Return the [x, y] coordinate for the center point of the cell that contains the specified text.  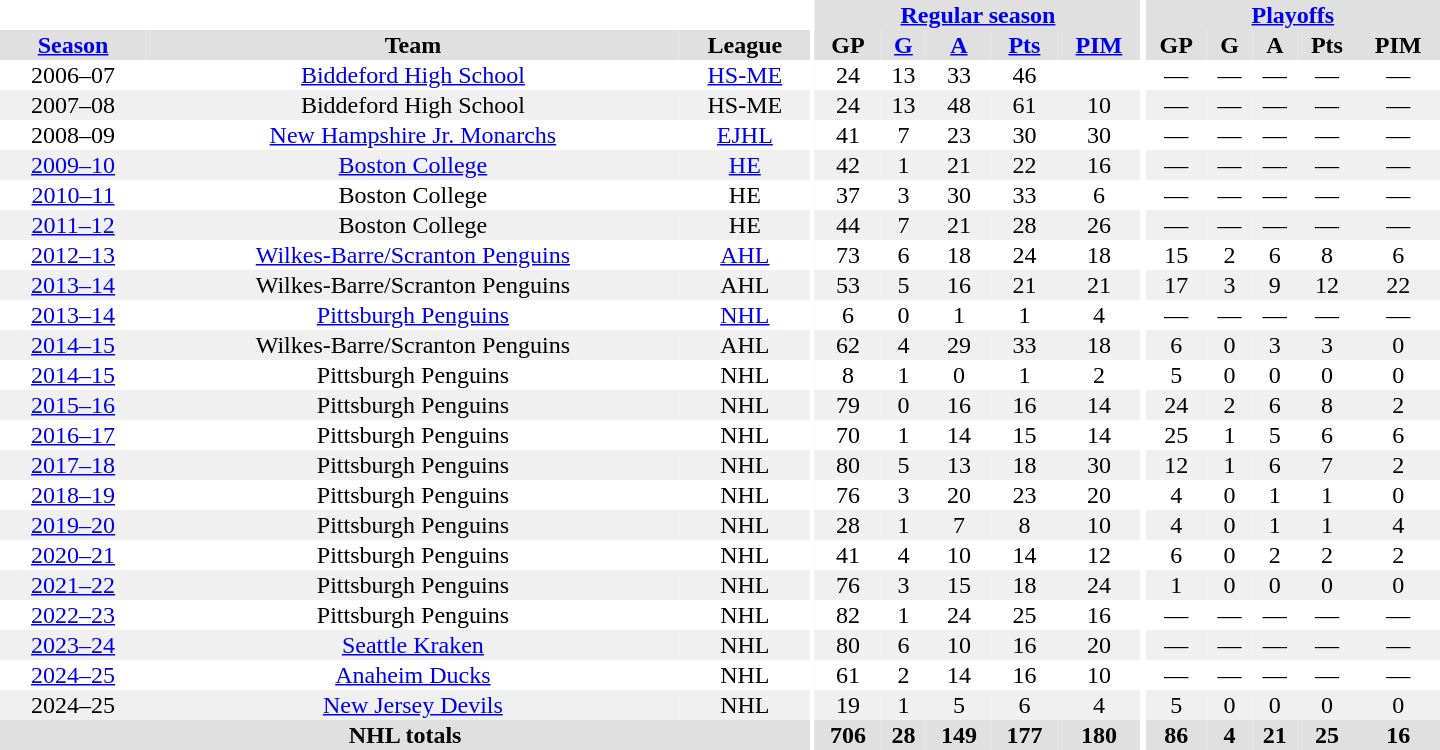
2023–24 [73, 645]
New Hampshire Jr. Monarchs [412, 135]
19 [848, 705]
9 [1274, 285]
26 [1098, 225]
Playoffs [1293, 15]
42 [848, 165]
New Jersey Devils [412, 705]
Seattle Kraken [412, 645]
44 [848, 225]
82 [848, 615]
37 [848, 195]
EJHL [746, 135]
2012–13 [73, 255]
2006–07 [73, 75]
Season [73, 45]
180 [1098, 735]
2007–08 [73, 105]
2021–22 [73, 585]
53 [848, 285]
NHL totals [405, 735]
177 [1025, 735]
79 [848, 405]
Regular season [978, 15]
2009–10 [73, 165]
149 [959, 735]
2022–23 [73, 615]
29 [959, 345]
73 [848, 255]
2019–20 [73, 525]
2020–21 [73, 555]
Team [412, 45]
2011–12 [73, 225]
706 [848, 735]
League [746, 45]
2015–16 [73, 405]
2018–19 [73, 495]
70 [848, 435]
2010–11 [73, 195]
17 [1176, 285]
48 [959, 105]
2008–09 [73, 135]
46 [1025, 75]
2017–18 [73, 465]
86 [1176, 735]
62 [848, 345]
2016–17 [73, 435]
Anaheim Ducks [412, 675]
